Determine the (X, Y) coordinate at the center of the cell enclosing the given text.  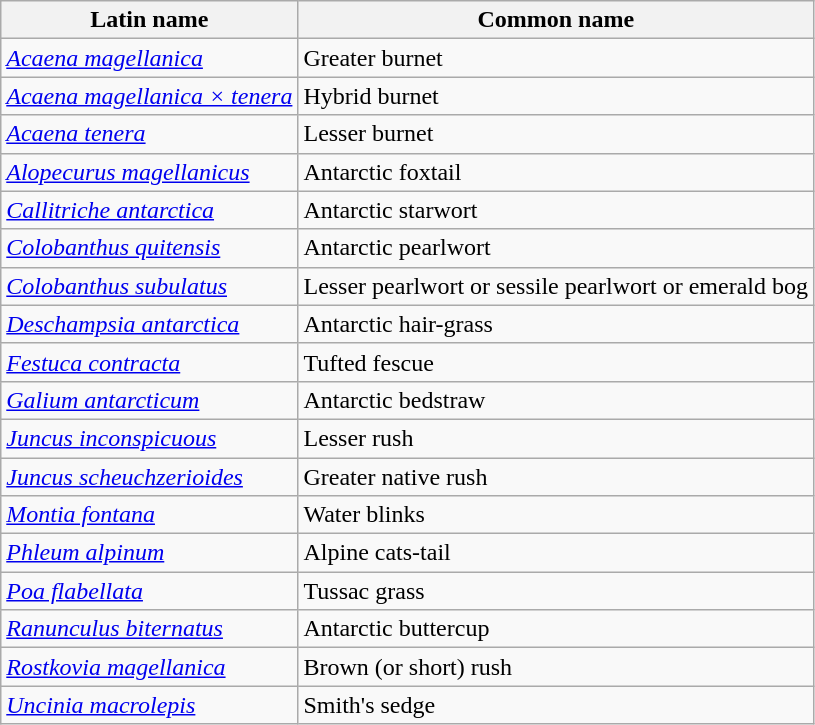
Callitriche antarctica (150, 210)
Uncinia macrolepis (150, 705)
Antarctic starwort (556, 210)
Water blinks (556, 515)
Latin name (150, 20)
Phleum alpinum (150, 553)
Ranunculus biternatus (150, 629)
Montia fontana (150, 515)
Acaena tenera (150, 134)
Juncus inconspicuous (150, 438)
Antarctic hair-grass (556, 324)
Colobanthus subulatus (150, 286)
Lesser burnet (556, 134)
Deschampsia antarctica (150, 324)
Hybrid burnet (556, 96)
Common name (556, 20)
Lesser rush (556, 438)
Greater native rush (556, 477)
Colobanthus quitensis (150, 248)
Poa flabellata (150, 591)
Tufted fescue (556, 362)
Brown (or short) rush (556, 667)
Festuca contracta (150, 362)
Antarctic bedstraw (556, 400)
Lesser pearlwort or sessile pearlwort or emerald bog (556, 286)
Antarctic foxtail (556, 172)
Acaena magellanica × tenera (150, 96)
Juncus scheuchzerioides (150, 477)
Antarctic buttercup (556, 629)
Greater burnet (556, 58)
Acaena magellanica (150, 58)
Alpine cats-tail (556, 553)
Galium antarcticum (150, 400)
Smith's sedge (556, 705)
Alopecurus magellanicus (150, 172)
Rostkovia magellanica (150, 667)
Antarctic pearlwort (556, 248)
Tussac grass (556, 591)
